Detect which cell encompasses the target text, then output its [x, y] center coordinate. 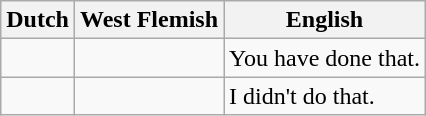
West Flemish [148, 20]
Dutch [38, 20]
I didn't do that. [325, 96]
You have done that. [325, 58]
English [325, 20]
